Capture the cell that displays the provided text and extract its (x, y) central coordinate. 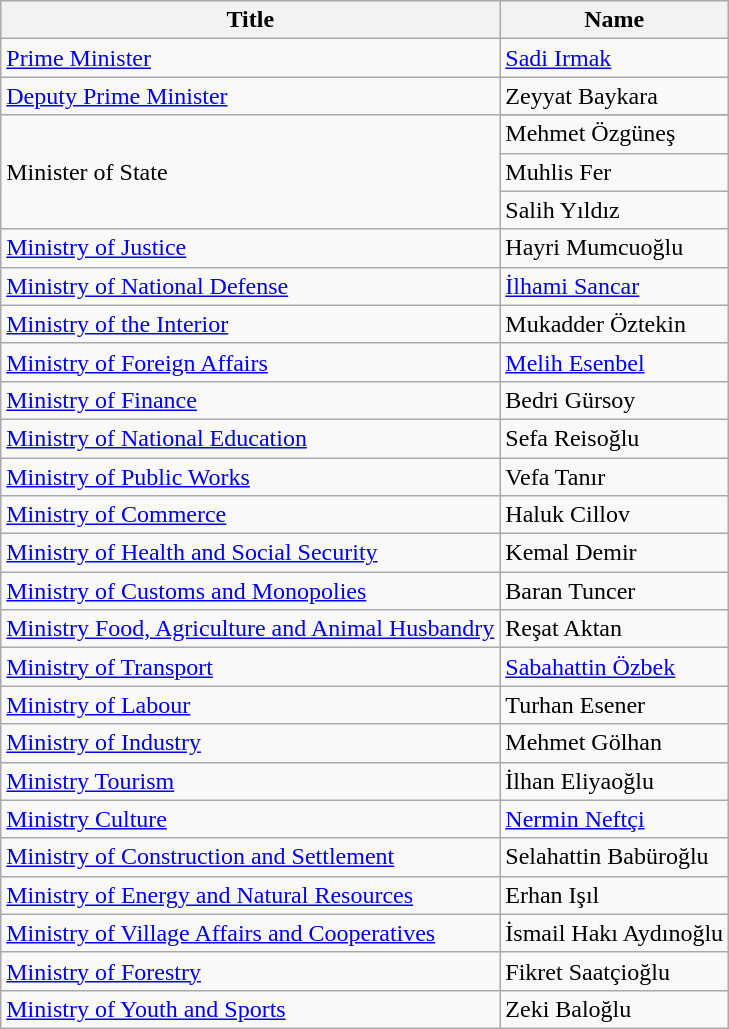
Ministry of Youth and Sports (250, 1009)
Ministry of Justice (250, 248)
Deputy Prime Minister (250, 96)
Sefa Reisoğlu (614, 438)
Ministry of National Education (250, 438)
Reşat Aktan (614, 629)
Ministry of Public Works (250, 477)
İsmail Hakı Aydınoğlu (614, 933)
Ministry of Construction and Settlement (250, 857)
Mukadder Öztekin (614, 324)
Ministry of Customs and Monopolies (250, 591)
Selahattin Babüroğlu (614, 857)
İlhami Sancar (614, 286)
Ministry of Industry (250, 743)
Turhan Esener (614, 705)
Kemal Demir (614, 553)
Ministry of National Defense (250, 286)
Ministry Tourism (250, 781)
Hayri Mumcuoğlu (614, 248)
Muhlis Fer (614, 172)
Nermin Neftçi (614, 819)
Ministry of the Interior (250, 324)
Sadi Irmak (614, 58)
Title (250, 20)
Mehmet Gölhan (614, 743)
Ministry of Labour (250, 705)
Ministry Culture (250, 819)
İlhan Eliyaoğlu (614, 781)
Fikret Saatçioğlu (614, 971)
Ministry of Finance (250, 400)
Ministry of Foreign Affairs (250, 362)
Ministry of Transport (250, 667)
Erhan Işıl (614, 895)
Ministry of Health and Social Security (250, 553)
Sabahattin Özbek (614, 667)
Zeyyat Baykara (614, 96)
Minister of State (250, 172)
Bedri Gürsoy (614, 400)
Ministry of Forestry (250, 971)
Vefa Tanır (614, 477)
Salih Yıldız (614, 210)
Haluk Cillov (614, 515)
Zeki Baloğlu (614, 1009)
Ministry of Commerce (250, 515)
Ministry of Village Affairs and Cooperatives (250, 933)
Ministry Food, Agriculture and Animal Husbandry (250, 629)
Prime Minister (250, 58)
Mehmet Özgüneş (614, 134)
Ministry of Energy and Natural Resources (250, 895)
Melih Esenbel (614, 362)
Baran Tuncer (614, 591)
Name (614, 20)
